Pinpoint the cell where the given text exists, returning its [x, y] midpoint coordinate. 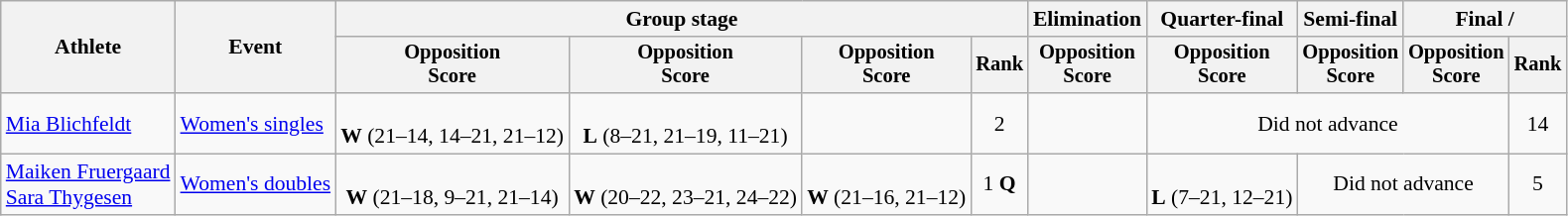
1 Q [999, 184]
Women's singles [256, 123]
Group stage [682, 19]
Women's doubles [256, 184]
14 [1538, 123]
L (7–21, 12–21) [1222, 184]
Mia Blichfeldt [88, 123]
W (21–16, 21–12) [886, 184]
Athlete [88, 48]
W (21–14, 14–21, 21–12) [453, 123]
2 [999, 123]
Final / [1485, 19]
L (8–21, 21–19, 11–21) [685, 123]
W (20–22, 23–21, 24–22) [685, 184]
5 [1538, 184]
W (21–18, 9–21, 21–14) [453, 184]
Quarter-final [1222, 19]
Elimination [1088, 19]
Semi-final [1350, 19]
Event [256, 48]
Maiken FruergaardSara Thygesen [88, 184]
